Return the (X, Y) coordinate for the center point of the cell that contains the specified text.  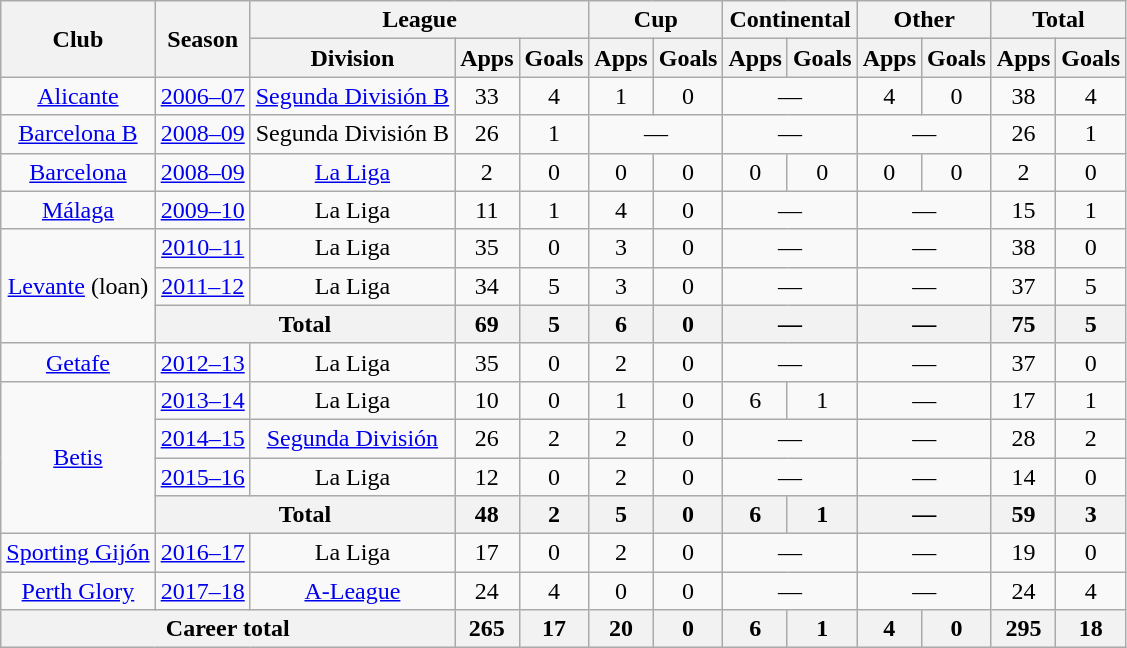
2009–10 (202, 210)
2006–07 (202, 96)
59 (1023, 515)
12 (487, 477)
Season (202, 39)
Segunda División (352, 438)
2017–18 (202, 591)
33 (487, 96)
2011–12 (202, 286)
Alicante (78, 96)
Other (924, 20)
265 (487, 629)
Continental (790, 20)
19 (1023, 553)
10 (487, 400)
Sporting Gijón (78, 553)
75 (1023, 324)
Cup (656, 20)
28 (1023, 438)
Málaga (78, 210)
69 (487, 324)
2013–14 (202, 400)
Barcelona B (78, 134)
14 (1023, 477)
Division (352, 58)
Getafe (78, 362)
Career total (228, 629)
20 (621, 629)
48 (487, 515)
2016–17 (202, 553)
League (420, 20)
Club (78, 39)
2014–15 (202, 438)
34 (487, 286)
2015–16 (202, 477)
18 (1091, 629)
Betis (78, 457)
11 (487, 210)
A-League (352, 591)
Levante (loan) (78, 286)
2010–11 (202, 248)
15 (1023, 210)
Barcelona (78, 172)
2012–13 (202, 362)
295 (1023, 629)
Perth Glory (78, 591)
